Search for the cell housing the specified text and yield its [X, Y] center coordinate. 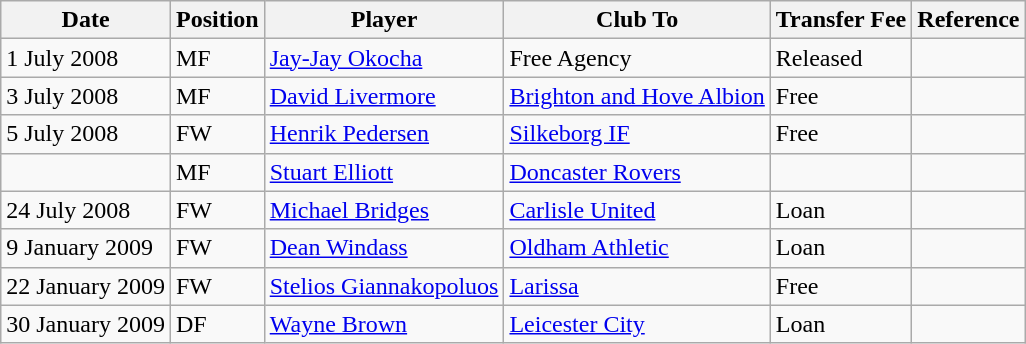
Reference [968, 20]
Dean Windass [384, 248]
Stelios Giannakopoluos [384, 286]
Henrik Pedersen [384, 134]
24 July 2008 [86, 210]
David Livermore [384, 96]
Carlisle United [637, 210]
1 July 2008 [86, 58]
Stuart Elliott [384, 172]
3 July 2008 [86, 96]
5 July 2008 [86, 134]
Larissa [637, 286]
30 January 2009 [86, 324]
Player [384, 20]
Leicester City [637, 324]
Wayne Brown [384, 324]
9 January 2009 [86, 248]
Transfer Fee [840, 20]
22 January 2009 [86, 286]
Date [86, 20]
Released [840, 58]
Doncaster Rovers [637, 172]
DF [217, 324]
Michael Bridges [384, 210]
Oldham Athletic [637, 248]
Free Agency [637, 58]
Brighton and Hove Albion [637, 96]
Jay-Jay Okocha [384, 58]
Silkeborg IF [637, 134]
Position [217, 20]
Club To [637, 20]
